Identify which cell holds the provided text, then report its (X, Y) central coordinate. 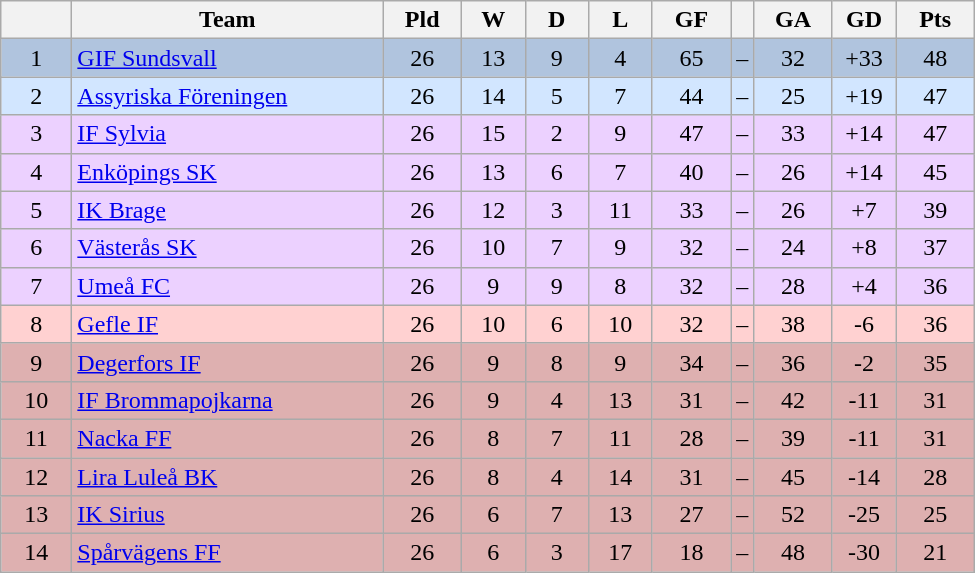
-2 (864, 362)
65 (692, 58)
15 (493, 134)
18 (692, 553)
+33 (864, 58)
Enköpings SK (228, 172)
27 (692, 515)
L (621, 20)
21 (936, 553)
IF Sylvia (228, 134)
Västerås SK (228, 248)
IK Sirius (228, 515)
+8 (864, 248)
Team (228, 20)
+4 (864, 286)
Pts (936, 20)
38 (794, 324)
44 (692, 96)
Spårvägens FF (228, 553)
Pld (422, 20)
GF (692, 20)
35 (936, 362)
17 (621, 553)
-14 (864, 477)
40 (692, 172)
D (557, 20)
42 (794, 400)
52 (794, 515)
-25 (864, 515)
+7 (864, 210)
-6 (864, 324)
Nacka FF (228, 438)
GIF Sundsvall (228, 58)
GA (794, 20)
Lira Luleå BK (228, 477)
Umeå FC (228, 286)
IF Brommapojkarna (228, 400)
Degerfors IF (228, 362)
-30 (864, 553)
24 (794, 248)
Assyriska Föreningen (228, 96)
GD (864, 20)
1 (36, 58)
IK Brage (228, 210)
34 (692, 362)
Gefle IF (228, 324)
W (493, 20)
37 (936, 248)
+19 (864, 96)
